Locate the cell with the specified text and output its [x, y] center coordinate. 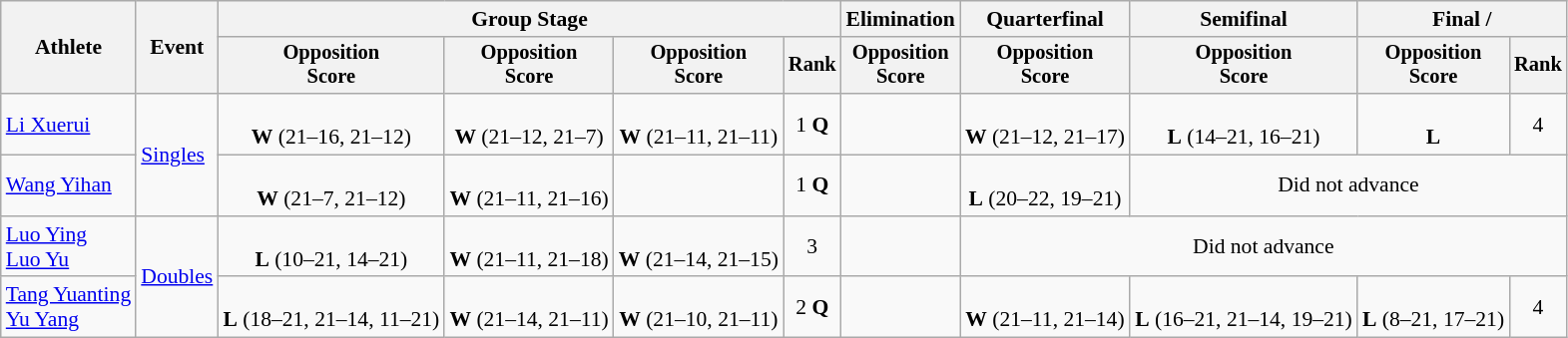
Wang Yihan [69, 185]
Li Xuerui [69, 124]
L (16–21, 21–14, 19–21) [1244, 307]
Tang YuantingYu Yang [69, 307]
W (21–12, 21–17) [1045, 124]
Luo YingLuo Yu [69, 247]
Elimination [900, 19]
Doubles [177, 277]
L (8–21, 17–21) [1433, 307]
W (21–14, 21–11) [529, 307]
Event [177, 48]
L (20–22, 19–21) [1045, 185]
L (14–21, 16–21) [1244, 124]
Athlete [69, 48]
W (21–11, 21–16) [529, 185]
W (21–11, 21–11) [699, 124]
W (21–11, 21–14) [1045, 307]
Semifinal [1244, 19]
L [1433, 124]
Group Stage [529, 19]
W (21–7, 21–12) [331, 185]
L (18–21, 21–14, 11–21) [331, 307]
Final / [1462, 19]
W (21–11, 21–18) [529, 247]
W (21–14, 21–15) [699, 247]
W (21–16, 21–12) [331, 124]
W (21–10, 21–11) [699, 307]
L (10–21, 14–21) [331, 247]
Quarterfinal [1045, 19]
Singles [177, 155]
W (21–12, 21–7) [529, 124]
2 Q [812, 307]
3 [812, 247]
